Find where the given text appears and provide that cell's center as (x, y) coordinate. 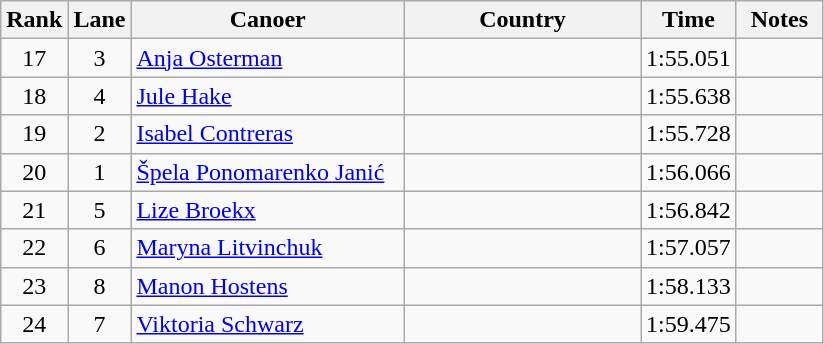
17 (34, 58)
Isabel Contreras (268, 134)
1:55.051 (689, 58)
Viktoria Schwarz (268, 324)
Anja Osterman (268, 58)
1:56.066 (689, 172)
Manon Hostens (268, 286)
21 (34, 210)
Country (522, 20)
Canoer (268, 20)
Time (689, 20)
20 (34, 172)
Rank (34, 20)
Lize Broekx (268, 210)
6 (100, 248)
18 (34, 96)
24 (34, 324)
1:58.133 (689, 286)
1 (100, 172)
7 (100, 324)
Maryna Litvinchuk (268, 248)
23 (34, 286)
1:57.057 (689, 248)
5 (100, 210)
1:55.728 (689, 134)
22 (34, 248)
1:55.638 (689, 96)
Notes (779, 20)
2 (100, 134)
Jule Hake (268, 96)
1:56.842 (689, 210)
Špela Ponomarenko Janić (268, 172)
Lane (100, 20)
4 (100, 96)
19 (34, 134)
1:59.475 (689, 324)
8 (100, 286)
3 (100, 58)
